Extract the (x, y) coordinate from the center of the cell holding the provided text.  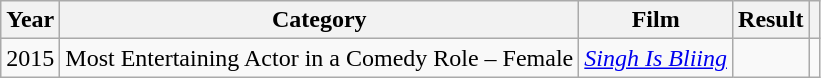
Most Entertaining Actor in a Comedy Role – Female (320, 58)
Film (656, 20)
2015 (30, 58)
Result (771, 20)
Year (30, 20)
Category (320, 20)
Singh Is Bliing (656, 58)
